Capture the cell that displays the provided text and extract its [x, y] central coordinate. 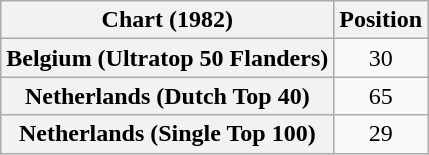
30 [381, 58]
Netherlands (Dutch Top 40) [168, 96]
65 [381, 96]
Position [381, 20]
Belgium (Ultratop 50 Flanders) [168, 58]
Netherlands (Single Top 100) [168, 134]
Chart (1982) [168, 20]
29 [381, 134]
